Determine the [x, y] coordinate at the center of the cell enclosing the given text.  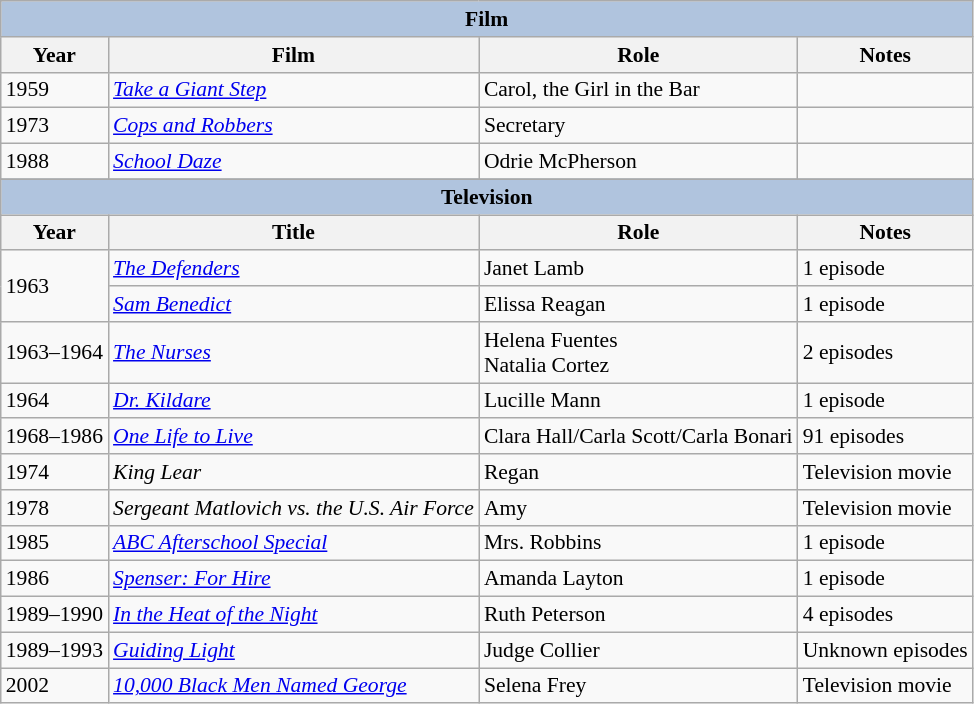
1985 [54, 543]
1989–1993 [54, 650]
1959 [54, 90]
Sergeant Matlovich vs. the U.S. Air Force [294, 508]
Amanda Layton [638, 579]
Selena Frey [638, 686]
Janet Lamb [638, 269]
King Lear [294, 472]
91 episodes [886, 437]
1963 [54, 286]
Carol, the Girl in the Bar [638, 90]
School Daze [294, 162]
Sam Benedict [294, 304]
2 episodes [886, 352]
Guiding Light [294, 650]
Regan [638, 472]
ABC Afterschool Special [294, 543]
Unknown episodes [886, 650]
Spenser: For Hire [294, 579]
Helena FuentesNatalia Cortez [638, 352]
1974 [54, 472]
Cops and Robbers [294, 126]
1988 [54, 162]
Dr. Kildare [294, 401]
Judge Collier [638, 650]
1989–1990 [54, 615]
Secretary [638, 126]
Clara Hall/Carla Scott/Carla Bonari [638, 437]
2002 [54, 686]
Elissa Reagan [638, 304]
In the Heat of the Night [294, 615]
Television [487, 197]
The Nurses [294, 352]
One Life to Live [294, 437]
The Defenders [294, 269]
Title [294, 233]
Take a Giant Step [294, 90]
Amy [638, 508]
Mrs. Robbins [638, 543]
Odrie McPherson [638, 162]
10,000 Black Men Named George [294, 686]
1968–1986 [54, 437]
Lucille Mann [638, 401]
1963–1964 [54, 352]
1973 [54, 126]
1978 [54, 508]
1964 [54, 401]
4 episodes [886, 615]
Ruth Peterson [638, 615]
1986 [54, 579]
